Search for the cell housing the specified text and yield its (X, Y) center coordinate. 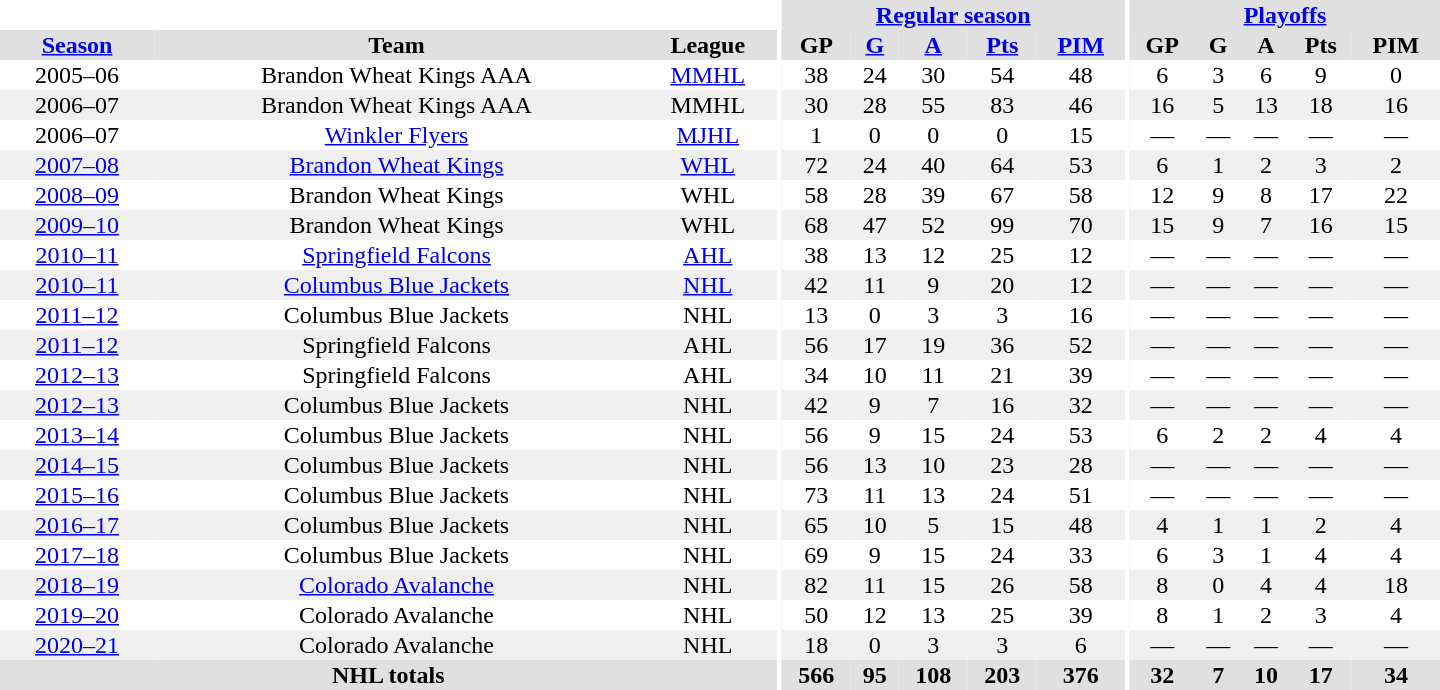
Winkler Flyers (396, 135)
82 (816, 585)
73 (816, 495)
19 (934, 345)
2020–21 (77, 645)
21 (1002, 375)
23 (1002, 465)
33 (1081, 555)
2016–17 (77, 525)
2019–20 (77, 615)
2013–14 (77, 435)
Playoffs (1285, 15)
68 (816, 225)
83 (1002, 105)
51 (1081, 495)
67 (1002, 195)
55 (934, 105)
36 (1002, 345)
2009–10 (77, 225)
108 (934, 675)
Season (77, 45)
47 (875, 225)
Regular season (954, 15)
2015–16 (77, 495)
566 (816, 675)
40 (934, 165)
95 (875, 675)
65 (816, 525)
26 (1002, 585)
203 (1002, 675)
50 (816, 615)
2014–15 (77, 465)
22 (1396, 195)
2017–18 (77, 555)
2008–09 (77, 195)
NHL totals (388, 675)
376 (1081, 675)
2018–19 (77, 585)
MJHL (708, 135)
Team (396, 45)
2005–06 (77, 75)
99 (1002, 225)
2007–08 (77, 165)
54 (1002, 75)
64 (1002, 165)
League (708, 45)
20 (1002, 285)
70 (1081, 225)
46 (1081, 105)
72 (816, 165)
69 (816, 555)
